Return the [x, y] coordinate for the center point of the cell that contains the specified text.  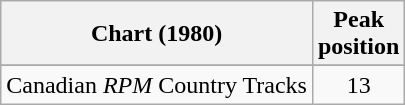
Peakposition [358, 34]
13 [358, 85]
Canadian RPM Country Tracks [157, 85]
Chart (1980) [157, 34]
